For the text-containing cell, return its midpoint in [x, y] coordinate format. 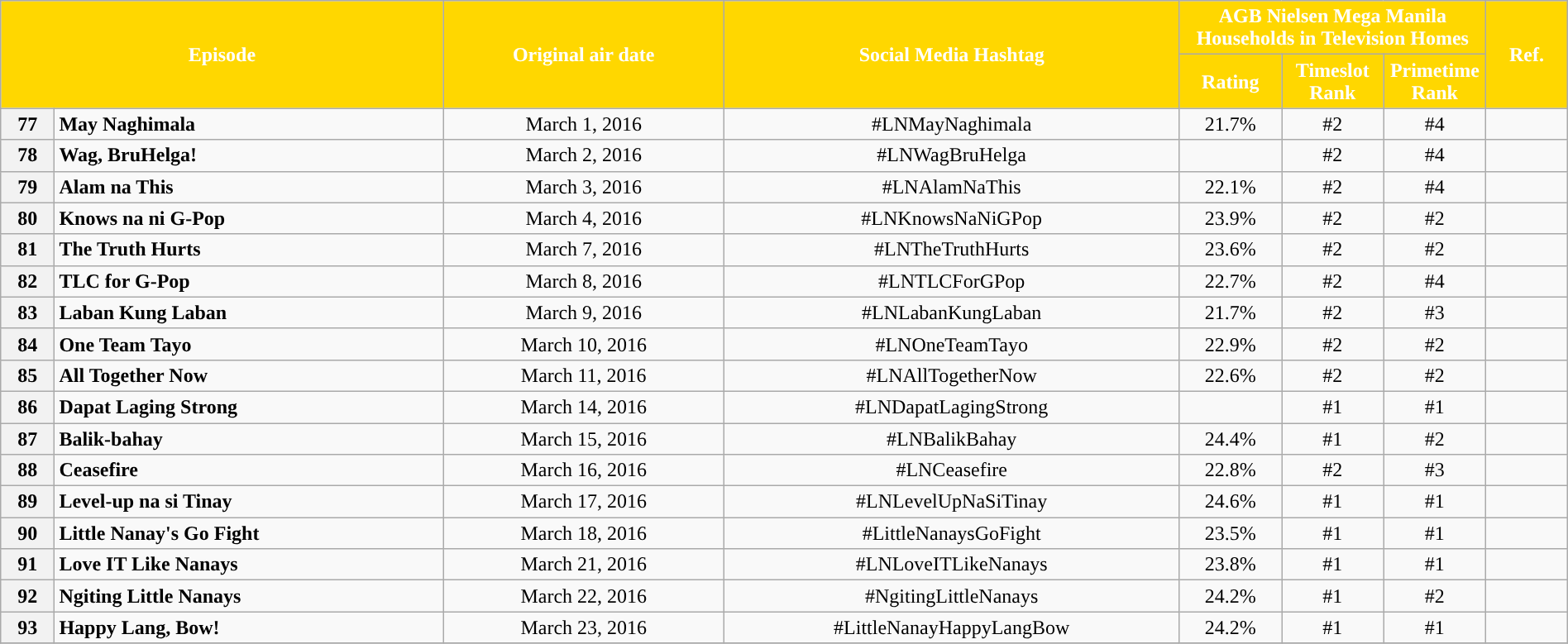
Happy Lang, Bow! [249, 627]
#LNTLCForGPop [951, 281]
#LNDapatLagingStrong [951, 407]
Original air date [584, 55]
81 [28, 250]
Laban Kung Laban [249, 312]
#LNAlamNaThis [951, 187]
93 [28, 627]
Rating [1231, 81]
Dapat Laging Strong [249, 407]
90 [28, 533]
#LNLevelUpNaSiTinay [951, 502]
#LNAllTogetherNow [951, 375]
One Team Tayo [249, 344]
Level-up na si Tinay [249, 502]
Timeslot Rank [1333, 81]
24.6% [1231, 502]
#LittleNanaysGoFight [951, 533]
#NgitingLittleNanays [951, 596]
82 [28, 281]
March 10, 2016 [584, 344]
March 22, 2016 [584, 596]
TLC for G-Pop [249, 281]
Primetime Rank [1435, 81]
Wag, BruHelga! [249, 155]
23.8% [1231, 565]
#LNMayNaghimala [951, 124]
March 8, 2016 [584, 281]
85 [28, 375]
22.1% [1231, 187]
March 16, 2016 [584, 470]
77 [28, 124]
23.5% [1231, 533]
89 [28, 502]
24.4% [1231, 439]
78 [28, 155]
The Truth Hurts [249, 250]
March 1, 2016 [584, 124]
All Together Now [249, 375]
Ceasefire [249, 470]
22.9% [1231, 344]
March 4, 2016 [584, 218]
March 17, 2016 [584, 502]
22.7% [1231, 281]
79 [28, 187]
87 [28, 439]
#LNCeasefire [951, 470]
March 3, 2016 [584, 187]
#LNKnowsNaNiGPop [951, 218]
March 18, 2016 [584, 533]
Episode [222, 55]
March 9, 2016 [584, 312]
91 [28, 565]
23.6% [1231, 250]
March 2, 2016 [584, 155]
80 [28, 218]
#LNWagBruHelga [951, 155]
March 15, 2016 [584, 439]
88 [28, 470]
Alam na This [249, 187]
86 [28, 407]
#LNBalikBahay [951, 439]
May Naghimala [249, 124]
22.8% [1231, 470]
Ngiting Little Nanays [249, 596]
22.6% [1231, 375]
#LNLabanKungLaban [951, 312]
#LNTheTruthHurts [951, 250]
83 [28, 312]
Knows na ni G-Pop [249, 218]
March 23, 2016 [584, 627]
March 11, 2016 [584, 375]
Ref. [1527, 55]
Love IT Like Nanays [249, 565]
84 [28, 344]
Balik-bahay [249, 439]
AGB Nielsen Mega Manila Households in Television Homes [1333, 28]
March 21, 2016 [584, 565]
#LittleNanayHappyLangBow [951, 627]
March 14, 2016 [584, 407]
Social Media Hashtag [951, 55]
92 [28, 596]
23.9% [1231, 218]
March 7, 2016 [584, 250]
Little Nanay's Go Fight [249, 533]
#LNOneTeamTayo [951, 344]
#LNLoveITLikeNanays [951, 565]
